Locate the cell with the specified text and output its [X, Y] center coordinate. 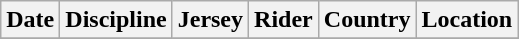
Country [367, 20]
Rider [284, 20]
Discipline [116, 20]
Date [30, 20]
Jersey [210, 20]
Location [467, 20]
